From the cell containing the given text, extract its center point as [x, y] coordinate. 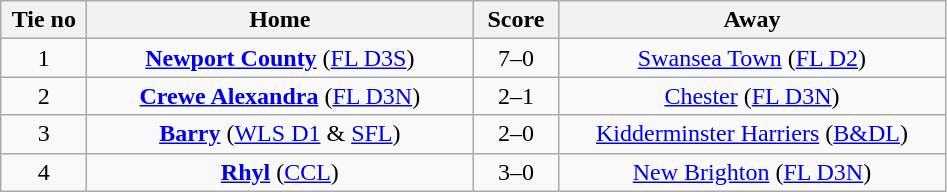
Chester (FL D3N) [752, 96]
Rhyl (CCL) [280, 172]
Home [280, 20]
Newport County (FL D3S) [280, 58]
Swansea Town (FL D2) [752, 58]
Score [516, 20]
3–0 [516, 172]
Barry (WLS D1 & SFL) [280, 134]
3 [44, 134]
2–0 [516, 134]
1 [44, 58]
Tie no [44, 20]
2 [44, 96]
Away [752, 20]
7–0 [516, 58]
New Brighton (FL D3N) [752, 172]
2–1 [516, 96]
Crewe Alexandra (FL D3N) [280, 96]
Kidderminster Harriers (B&DL) [752, 134]
4 [44, 172]
